Provide the (X, Y) coordinate of the cell's center where the given text is located.  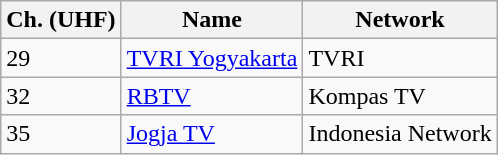
TVRI Yogyakarta (212, 58)
Jogja TV (212, 134)
35 (61, 134)
RBTV (212, 96)
TVRI (400, 58)
32 (61, 96)
Ch. (UHF) (61, 20)
29 (61, 58)
Kompas TV (400, 96)
Network (400, 20)
Indonesia Network (400, 134)
Name (212, 20)
